Output the [x, y] coordinate of the center of the cell containing the given text.  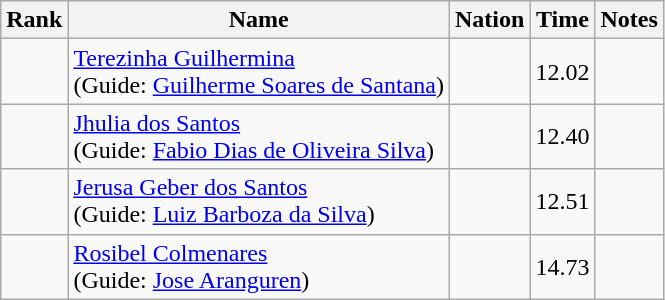
Terezinha Guilhermina(Guide: Guilherme Soares de Santana) [259, 72]
Name [259, 20]
14.73 [562, 266]
Rank [34, 20]
Notes [629, 20]
12.51 [562, 202]
Jhulia dos Santos(Guide: Fabio Dias de Oliveira Silva) [259, 136]
Jerusa Geber dos Santos(Guide: Luiz Barboza da Silva) [259, 202]
Rosibel Colmenares(Guide: Jose Aranguren) [259, 266]
12.40 [562, 136]
Nation [489, 20]
Time [562, 20]
12.02 [562, 72]
